From the cell containing the given text, extract its center point as [X, Y] coordinate. 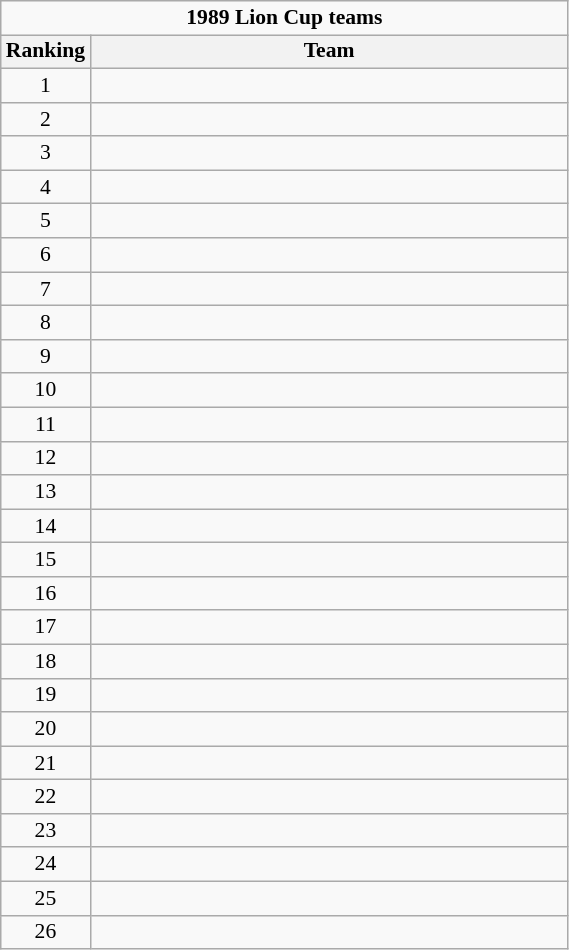
16 [46, 594]
10 [46, 391]
23 [46, 831]
3 [46, 154]
20 [46, 729]
26 [46, 933]
18 [46, 662]
8 [46, 323]
9 [46, 357]
5 [46, 221]
14 [46, 526]
11 [46, 425]
6 [46, 255]
24 [46, 865]
Team [329, 52]
19 [46, 695]
15 [46, 560]
25 [46, 899]
1989 Lion Cup teams [284, 18]
2 [46, 120]
1 [46, 86]
Ranking [46, 52]
13 [46, 492]
7 [46, 289]
22 [46, 797]
12 [46, 458]
17 [46, 628]
21 [46, 763]
4 [46, 187]
